Pinpoint the cell where the given text exists, returning its [x, y] midpoint coordinate. 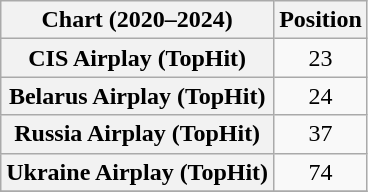
Russia Airplay (TopHit) [138, 134]
Chart (2020–2024) [138, 20]
23 [321, 58]
37 [321, 134]
Ukraine Airplay (TopHit) [138, 172]
74 [321, 172]
CIS Airplay (TopHit) [138, 58]
Belarus Airplay (TopHit) [138, 96]
Position [321, 20]
24 [321, 96]
